Extract the [X, Y] coordinate from the center of the cell holding the provided text.  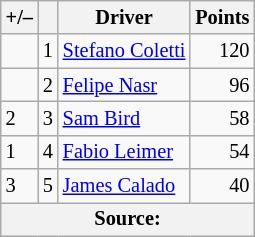
120 [222, 51]
Source: [128, 219]
Fabio Leimer [124, 152]
40 [222, 186]
Stefano Coletti [124, 51]
5 [48, 186]
54 [222, 152]
+/– [20, 17]
Felipe Nasr [124, 85]
Points [222, 17]
James Calado [124, 186]
Driver [124, 17]
4 [48, 152]
Sam Bird [124, 118]
96 [222, 85]
58 [222, 118]
